For the text-containing cell, return its midpoint in [X, Y] coordinate format. 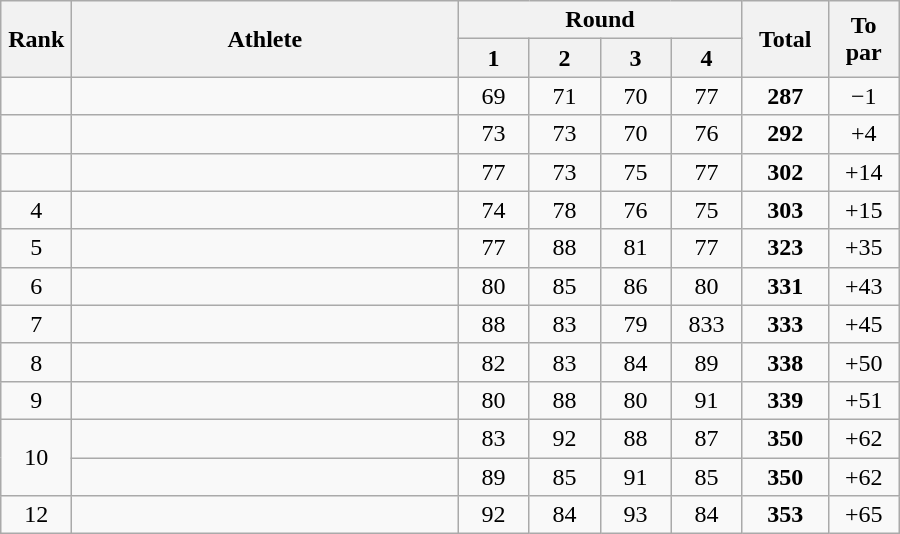
82 [494, 362]
+15 [864, 210]
353 [785, 515]
+35 [864, 248]
+43 [864, 286]
338 [785, 362]
86 [636, 286]
+4 [864, 134]
12 [36, 515]
Total [785, 39]
69 [494, 96]
+51 [864, 400]
Round [600, 20]
78 [564, 210]
+14 [864, 172]
−1 [864, 96]
+50 [864, 362]
+65 [864, 515]
74 [494, 210]
Athlete [265, 39]
3 [636, 58]
7 [36, 324]
303 [785, 210]
5 [36, 248]
833 [706, 324]
79 [636, 324]
9 [36, 400]
331 [785, 286]
Rank [36, 39]
93 [636, 515]
81 [636, 248]
+45 [864, 324]
71 [564, 96]
2 [564, 58]
339 [785, 400]
To par [864, 39]
302 [785, 172]
287 [785, 96]
323 [785, 248]
6 [36, 286]
8 [36, 362]
292 [785, 134]
87 [706, 438]
10 [36, 457]
333 [785, 324]
1 [494, 58]
